For the text-containing cell, return its midpoint in [x, y] coordinate format. 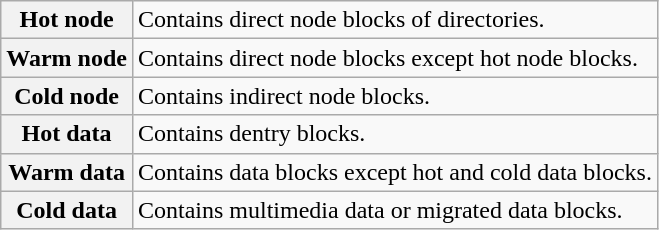
Warm data [67, 172]
Hot data [67, 134]
Contains indirect node blocks. [394, 96]
Warm node [67, 58]
Contains direct node blocks of directories. [394, 20]
Cold data [67, 210]
Contains multimedia data or migrated data blocks. [394, 210]
Hot node [67, 20]
Contains direct node blocks except hot node blocks. [394, 58]
Contains data blocks except hot and cold data blocks. [394, 172]
Cold node [67, 96]
Contains dentry blocks. [394, 134]
